Search for the cell housing the specified text and yield its (x, y) center coordinate. 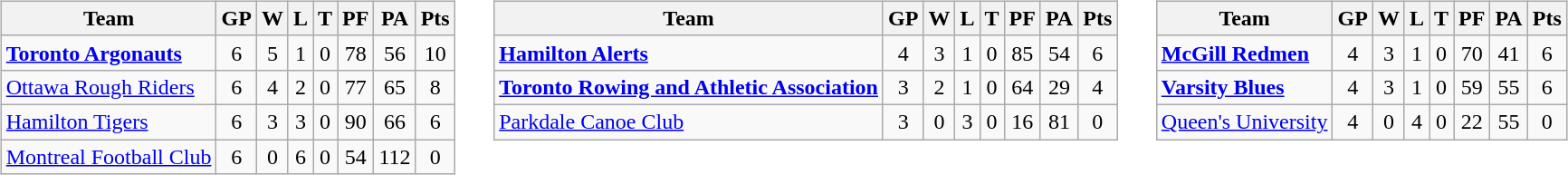
70 (1472, 53)
8 (435, 87)
5 (272, 53)
Parkdale Canoe Club (689, 122)
56 (395, 53)
77 (356, 87)
90 (356, 122)
78 (356, 53)
Ottawa Rough Riders (109, 87)
59 (1472, 87)
McGill Redmen (1244, 53)
Varsity Blues (1244, 87)
Queen's University (1244, 122)
10 (435, 53)
112 (395, 157)
Hamilton Tigers (109, 122)
65 (395, 87)
29 (1059, 87)
16 (1022, 122)
Toronto Rowing and Athletic Association (689, 87)
81 (1059, 122)
66 (395, 122)
64 (1022, 87)
22 (1472, 122)
41 (1508, 53)
Hamilton Alerts (689, 53)
85 (1022, 53)
Montreal Football Club (109, 157)
Toronto Argonauts (109, 53)
